Return the (X, Y) coordinate for the center point of the cell that contains the specified text.  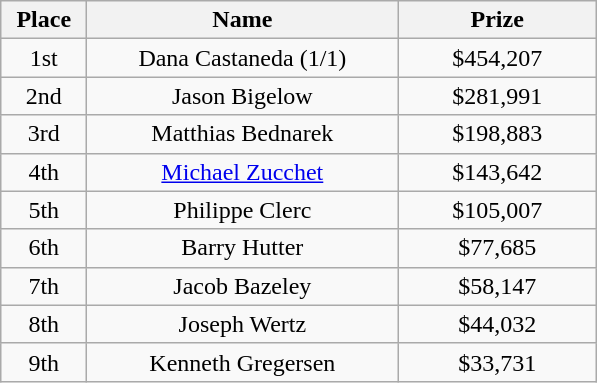
Joseph Wertz (242, 324)
7th (44, 286)
2nd (44, 96)
6th (44, 248)
1st (44, 58)
Jason Bigelow (242, 96)
Dana Castaneda (1/1) (242, 58)
Prize (498, 20)
3rd (44, 134)
$58,147 (498, 286)
9th (44, 362)
$105,007 (498, 210)
$198,883 (498, 134)
Matthias Bednarek (242, 134)
8th (44, 324)
4th (44, 172)
$454,207 (498, 58)
5th (44, 210)
Kenneth Gregersen (242, 362)
$33,731 (498, 362)
Philippe Clerc (242, 210)
Jacob Bazeley (242, 286)
Name (242, 20)
$77,685 (498, 248)
Michael Zucchet (242, 172)
$44,032 (498, 324)
$143,642 (498, 172)
Place (44, 20)
$281,991 (498, 96)
Barry Hutter (242, 248)
